From the cell containing the given text, extract its center point as [x, y] coordinate. 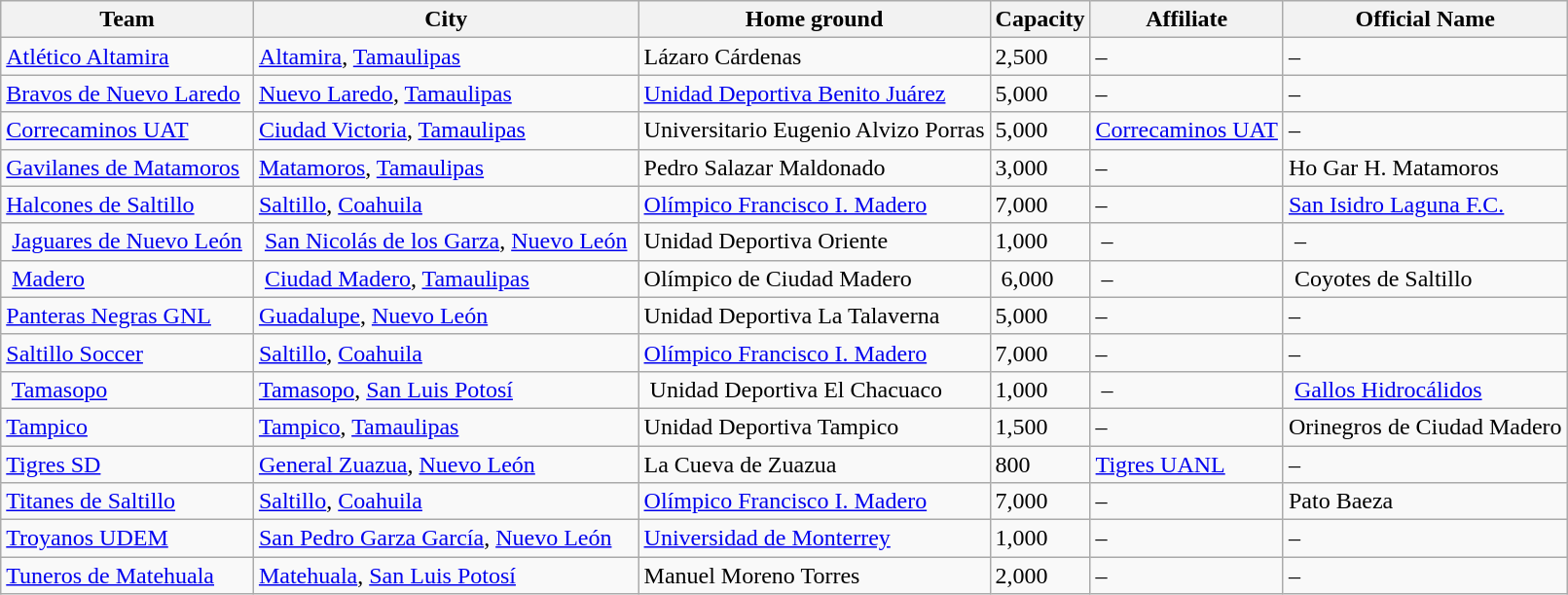
Ho Gar H. Matamoros [1425, 167]
General Zuazua, Nuevo León [446, 465]
Saltillo Soccer [128, 353]
Panteras Negras GNL [128, 316]
Bravos de Nuevo Laredo [128, 93]
Universitario Eugenio Alvizo Porras [814, 130]
Guadalupe, Nuevo León [446, 316]
Universidad de Monterrey [814, 539]
Gavilanes de Matamoros [128, 167]
Gallos Hidrocálidos [1425, 390]
Tamasopo [128, 390]
2,000 [1039, 576]
2,500 [1039, 56]
Titanes de Saltillo [128, 502]
Tamasopo, San Luis Potosí [446, 390]
Lázaro Cárdenas [814, 56]
Manuel Moreno Torres [814, 576]
Coyotes de Saltillo [1425, 279]
Olímpico de Ciudad Madero [814, 279]
Pato Baeza [1425, 502]
6,000 [1039, 279]
Ciudad Madero, Tamaulipas [446, 279]
La Cueva de Zuazua [814, 465]
San Pedro Garza García, Nuevo León [446, 539]
Nuevo Laredo, Tamaulipas [446, 93]
800 [1039, 465]
Unidad Deportiva La Talaverna [814, 316]
Troyanos UDEM [128, 539]
Altamira, Tamaulipas [446, 56]
Official Name [1425, 19]
Unidad Deportiva Tampico [814, 427]
Team [128, 19]
Tuneros de Matehuala [128, 576]
3,000 [1039, 167]
City [446, 19]
Capacity [1039, 19]
Orinegros de Ciudad Madero [1425, 427]
Tigres UANL [1186, 465]
Tampico [128, 427]
Tampico, Tamaulipas [446, 427]
San Isidro Laguna F.C. [1425, 205]
San Nicolás de los Garza, Nuevo León [446, 242]
Affiliate [1186, 19]
1,500 [1039, 427]
Unidad Deportiva El Chacuaco [814, 390]
Matamoros, Tamaulipas [446, 167]
Home ground [814, 19]
Ciudad Victoria, Tamaulipas [446, 130]
Halcones de Saltillo [128, 205]
Pedro Salazar Maldonado [814, 167]
Atlético Altamira [128, 56]
Madero [128, 279]
Unidad Deportiva Benito Juárez [814, 93]
Jaguares de Nuevo León [128, 242]
Unidad Deportiva Oriente [814, 242]
Matehuala, San Luis Potosí [446, 576]
Tigres SD [128, 465]
